Locate the cell with the specified text and output its [x, y] center coordinate. 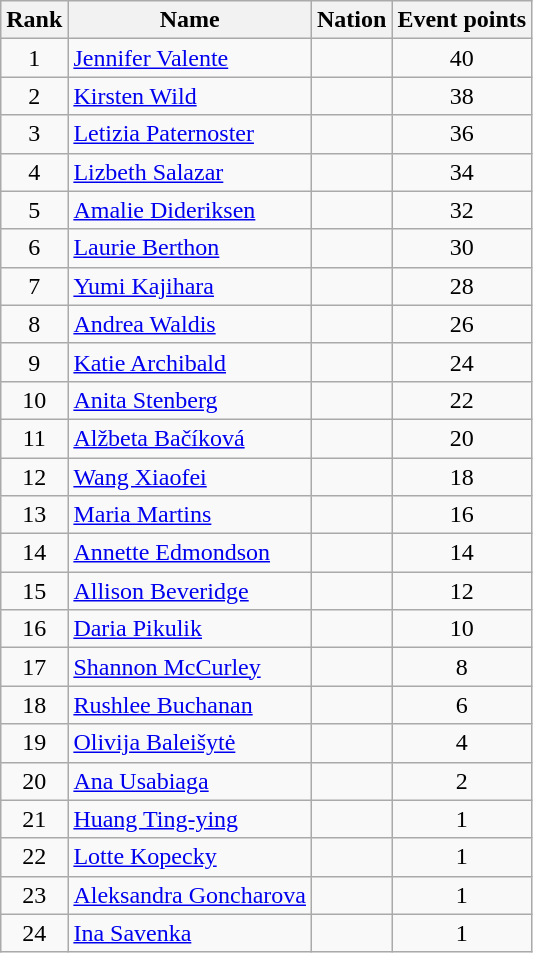
Ana Usabiaga [190, 781]
Ina Savenka [190, 933]
Yumi Kajihara [190, 286]
Annette Edmondson [190, 553]
Katie Archibald [190, 362]
32 [462, 210]
Nation [351, 20]
Maria Martins [190, 515]
Aleksandra Goncharova [190, 895]
Lizbeth Salazar [190, 172]
40 [462, 58]
3 [34, 134]
15 [34, 591]
Lotte Kopecky [190, 857]
17 [34, 667]
38 [462, 96]
Rushlee Buchanan [190, 705]
13 [34, 515]
7 [34, 286]
Daria Pikulik [190, 629]
Allison Beveridge [190, 591]
Laurie Berthon [190, 248]
Huang Ting-ying [190, 819]
21 [34, 819]
Kirsten Wild [190, 96]
36 [462, 134]
28 [462, 286]
Event points [462, 20]
26 [462, 324]
Wang Xiaofei [190, 477]
Rank [34, 20]
34 [462, 172]
Andrea Waldis [190, 324]
23 [34, 895]
Letizia Paternoster [190, 134]
Olivija Baleišytė [190, 743]
30 [462, 248]
11 [34, 438]
Name [190, 20]
Anita Stenberg [190, 400]
19 [34, 743]
Amalie Dideriksen [190, 210]
Alžbeta Bačíková [190, 438]
Shannon McCurley [190, 667]
Jennifer Valente [190, 58]
9 [34, 362]
5 [34, 210]
